Return the (x, y) coordinate for the center point of the cell that contains the specified text.  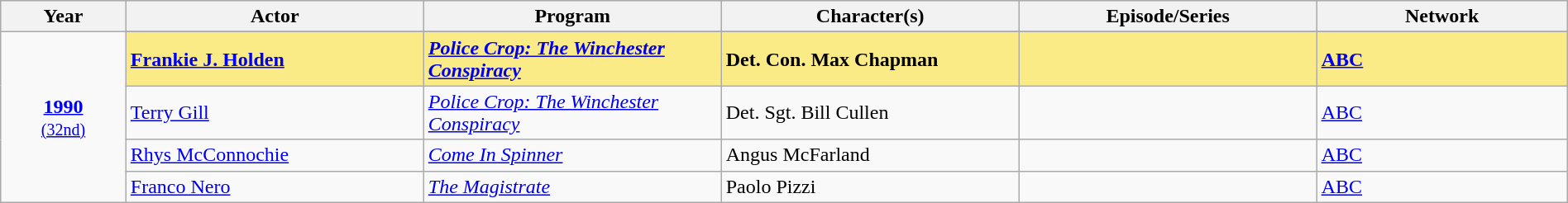
Year (64, 17)
Program (572, 17)
Network (1442, 17)
Frankie J. Holden (275, 59)
Episode/Series (1168, 17)
Det. Sgt. Bill Cullen (870, 112)
Actor (275, 17)
Franco Nero (275, 186)
Rhys McConnochie (275, 155)
1990(32nd) (64, 117)
Terry Gill (275, 112)
Come In Spinner (572, 155)
Det. Con. Max Chapman (870, 59)
Character(s) (870, 17)
The Magistrate (572, 186)
Paolo Pizzi (870, 186)
Angus McFarland (870, 155)
